Capture the cell that displays the provided text and extract its [x, y] central coordinate. 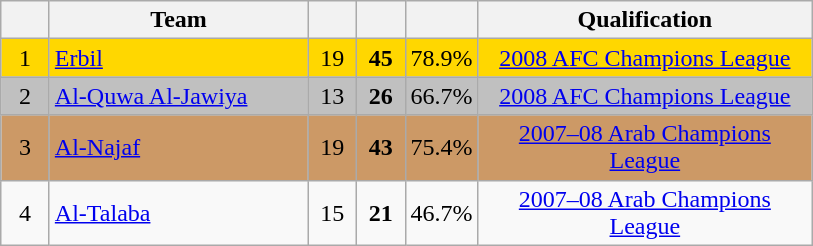
66.7% [442, 96]
Al-Najaf [178, 148]
26 [380, 96]
3 [26, 148]
13 [332, 96]
45 [380, 58]
Al-Talaba [178, 212]
Erbil [178, 58]
15 [332, 212]
78.9% [442, 58]
Al-Quwa Al-Jawiya [178, 96]
1 [26, 58]
Team [178, 20]
43 [380, 148]
75.4% [442, 148]
2 [26, 96]
46.7% [442, 212]
4 [26, 212]
21 [380, 212]
Qualification [645, 20]
